Capture the cell that displays the provided text and extract its [X, Y] central coordinate. 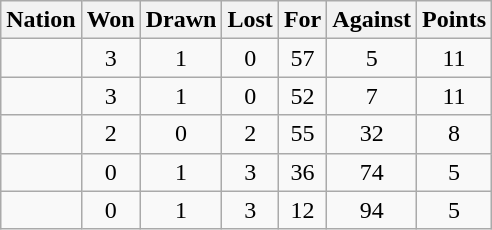
94 [372, 210]
74 [372, 172]
Lost [250, 20]
32 [372, 134]
57 [302, 58]
For [302, 20]
55 [302, 134]
Nation [41, 20]
Points [454, 20]
Against [372, 20]
Won [110, 20]
36 [302, 172]
7 [372, 96]
8 [454, 134]
12 [302, 210]
52 [302, 96]
Drawn [181, 20]
